Find where the given text appears and provide that cell's center as [X, Y] coordinate. 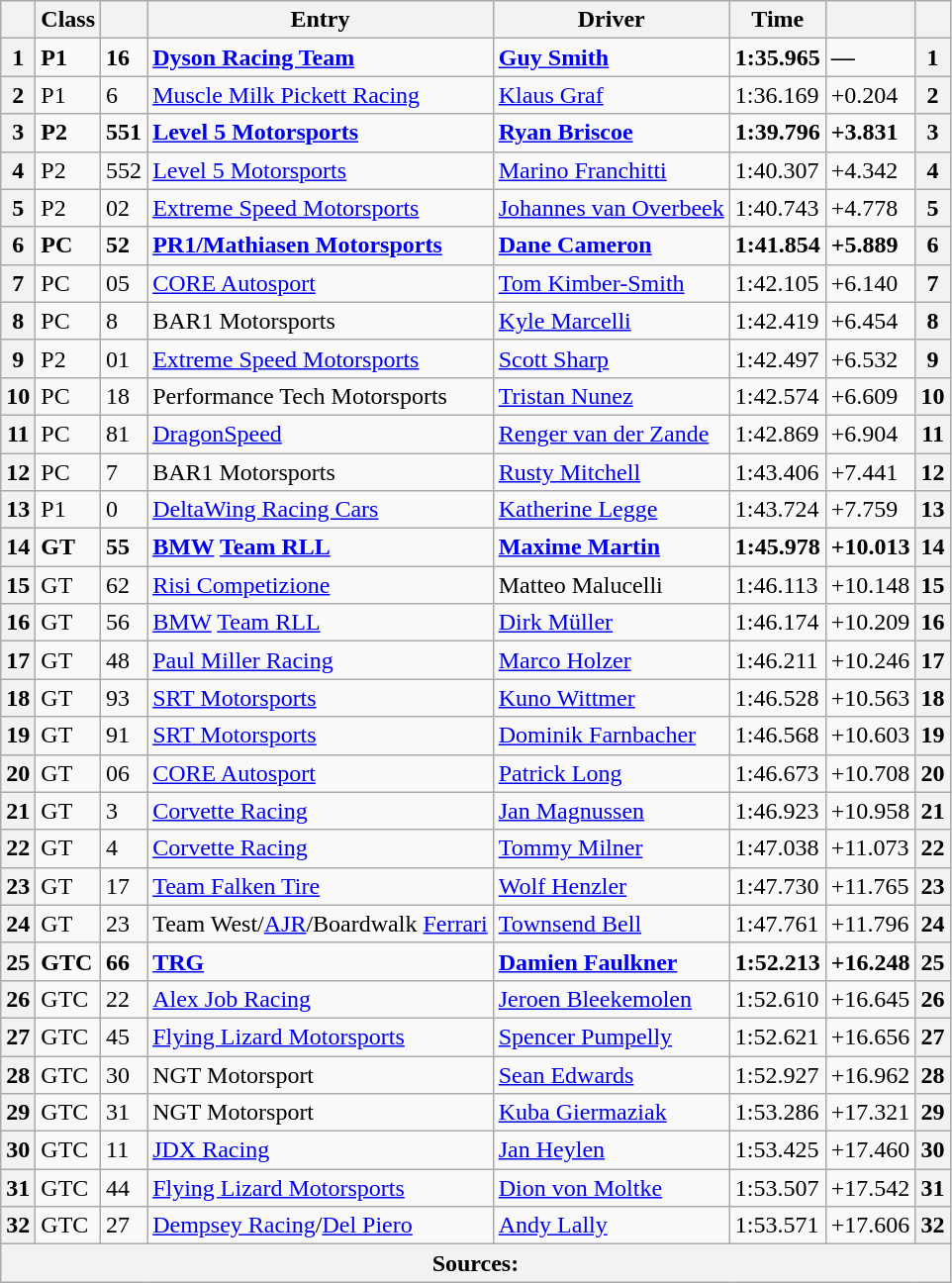
81 [125, 434]
1:43.724 [778, 510]
1:46.528 [778, 698]
+11.765 [871, 886]
1:45.978 [778, 547]
+10.563 [871, 698]
Guy Smith [612, 57]
1:52.610 [778, 999]
1:52.927 [778, 1074]
1:40.743 [778, 208]
06 [125, 773]
+10.958 [871, 811]
Class [68, 20]
Townsend Bell [612, 924]
+0.204 [871, 95]
1:52.621 [778, 1036]
Jeroen Bleekemolen [612, 999]
52 [125, 246]
Sources: [475, 1263]
+10.013 [871, 547]
1:52.213 [778, 961]
Dirk Müller [612, 623]
DeltaWing Racing Cars [321, 510]
1:42.574 [778, 396]
+5.889 [871, 246]
44 [125, 1188]
1:47.038 [778, 848]
JDX Racing [321, 1150]
Spencer Pumpelly [612, 1036]
Klaus Graf [612, 95]
1:46.673 [778, 773]
01 [125, 358]
1:46.923 [778, 811]
1:47.730 [778, 886]
Kyle Marcelli [612, 321]
Rusty Mitchell [612, 472]
Sean Edwards [612, 1074]
55 [125, 547]
+4.778 [871, 208]
1:42.105 [778, 283]
Risi Competizione [321, 585]
1:53.571 [778, 1226]
1:46.174 [778, 623]
+10.708 [871, 773]
+6.532 [871, 358]
Dane Cameron [612, 246]
+17.460 [871, 1150]
Johannes van Overbeek [612, 208]
Kuba Giermaziak [612, 1113]
1:53.286 [778, 1113]
+6.904 [871, 434]
Katherine Legge [612, 510]
Maxime Martin [612, 547]
56 [125, 623]
+11.796 [871, 924]
+7.441 [871, 472]
48 [125, 660]
Renger van der Zande [612, 434]
+16.962 [871, 1074]
PR1/Mathiasen Motorsports [321, 246]
+6.454 [871, 321]
1:46.568 [778, 736]
+16.656 [871, 1036]
+16.248 [871, 961]
62 [125, 585]
Team Falken Tire [321, 886]
+17.606 [871, 1226]
+10.603 [871, 736]
1:47.761 [778, 924]
552 [125, 170]
551 [125, 133]
Damien Faulkner [612, 961]
1:42.419 [778, 321]
1:41.854 [778, 246]
+3.831 [871, 133]
Tristan Nunez [612, 396]
1:46.211 [778, 660]
66 [125, 961]
— [871, 57]
+17.321 [871, 1113]
Driver [612, 20]
91 [125, 736]
0 [125, 510]
1:43.406 [778, 472]
Tom Kimber-Smith [612, 283]
1:42.869 [778, 434]
1:36.169 [778, 95]
Muscle Milk Pickett Racing [321, 95]
Paul Miller Racing [321, 660]
+7.759 [871, 510]
Time [778, 20]
Alex Job Racing [321, 999]
45 [125, 1036]
+17.542 [871, 1188]
+10.148 [871, 585]
1:46.113 [778, 585]
+10.246 [871, 660]
Dempsey Racing/Del Piero [321, 1226]
1:53.507 [778, 1188]
DragonSpeed [321, 434]
TRG [321, 961]
Wolf Henzler [612, 886]
Marco Holzer [612, 660]
Matteo Malucelli [612, 585]
Jan Magnussen [612, 811]
Marino Franchitti [612, 170]
+16.645 [871, 999]
Kuno Wittmer [612, 698]
05 [125, 283]
+4.342 [871, 170]
+6.609 [871, 396]
1:39.796 [778, 133]
93 [125, 698]
+11.073 [871, 848]
+6.140 [871, 283]
Tommy Milner [612, 848]
Scott Sharp [612, 358]
+10.209 [871, 623]
Entry [321, 20]
Performance Tech Motorsports [321, 396]
Ryan Briscoe [612, 133]
Patrick Long [612, 773]
1:35.965 [778, 57]
Andy Lally [612, 1226]
Dyson Racing Team [321, 57]
02 [125, 208]
1:53.425 [778, 1150]
Dion von Moltke [612, 1188]
1:42.497 [778, 358]
Dominik Farnbacher [612, 736]
Jan Heylen [612, 1150]
1:40.307 [778, 170]
Team West/AJR/Boardwalk Ferrari [321, 924]
